For the text-containing cell, return its midpoint in [X, Y] coordinate format. 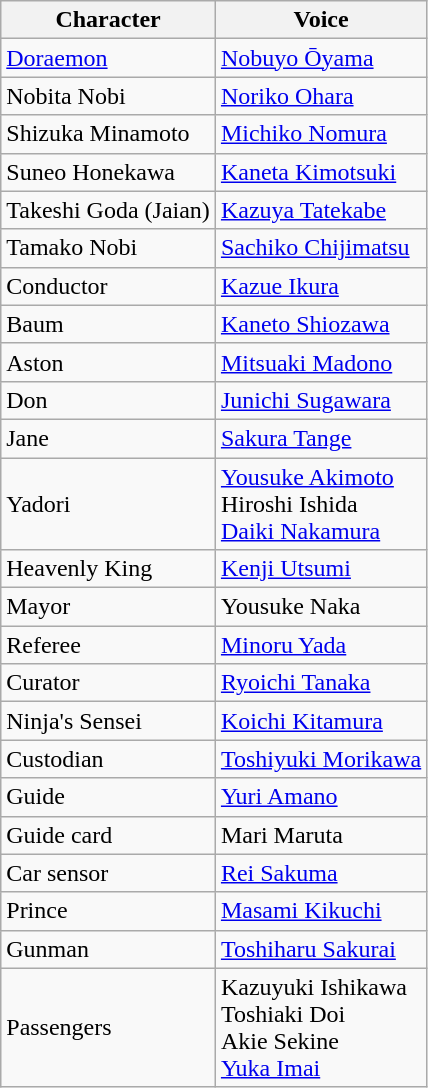
Kaneto Shiozawa [320, 324]
Shizuka Minamoto [108, 134]
Doraemon [108, 58]
Suneo Honekawa [108, 172]
Yadori [108, 504]
Baum [108, 324]
Guide card [108, 835]
Mitsuaki Madono [320, 362]
Ninja's Sensei [108, 721]
Don [108, 400]
Kenji Utsumi [320, 569]
Passengers [108, 1028]
Nobita Nobi [108, 96]
Aston [108, 362]
Mari Maruta [320, 835]
Mayor [108, 607]
Kaneta Kimotsuki [320, 172]
Rei Sakuma [320, 873]
Yousuke AkimotoHiroshi IshidaDaiki Nakamura [320, 504]
Heavenly King [108, 569]
Noriko Ohara [320, 96]
Ryoichi Tanaka [320, 683]
Yuri Amano [320, 797]
Nobuyo Ōyama [320, 58]
Michiko Nomura [320, 134]
Kazuyuki IshikawaToshiaki DoiAkie SekineYuka Imai [320, 1028]
Gunman [108, 949]
Custodian [108, 759]
Jane [108, 438]
Sakura Tange [320, 438]
Junichi Sugawara [320, 400]
Character [108, 20]
Koichi Kitamura [320, 721]
Prince [108, 911]
Curator [108, 683]
Voice [320, 20]
Toshiharu Sakurai [320, 949]
Kazuya Tatekabe [320, 210]
Sachiko Chijimatsu [320, 248]
Takeshi Goda (Jaian) [108, 210]
Car sensor [108, 873]
Kazue Ikura [320, 286]
Toshiyuki Morikawa [320, 759]
Tamako Nobi [108, 248]
Minoru Yada [320, 645]
Yousuke Naka [320, 607]
Masami Kikuchi [320, 911]
Referee [108, 645]
Guide [108, 797]
Conductor [108, 286]
